Identify which cell holds the provided text, then report its (x, y) central coordinate. 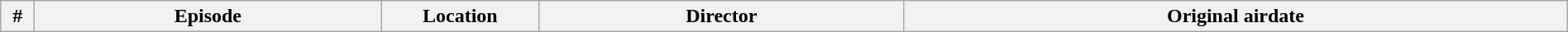
Location (460, 16)
Episode (208, 16)
# (18, 16)
Original airdate (1236, 16)
Director (721, 16)
